Provide the (x, y) coordinate of the cell's center where the given text is located.  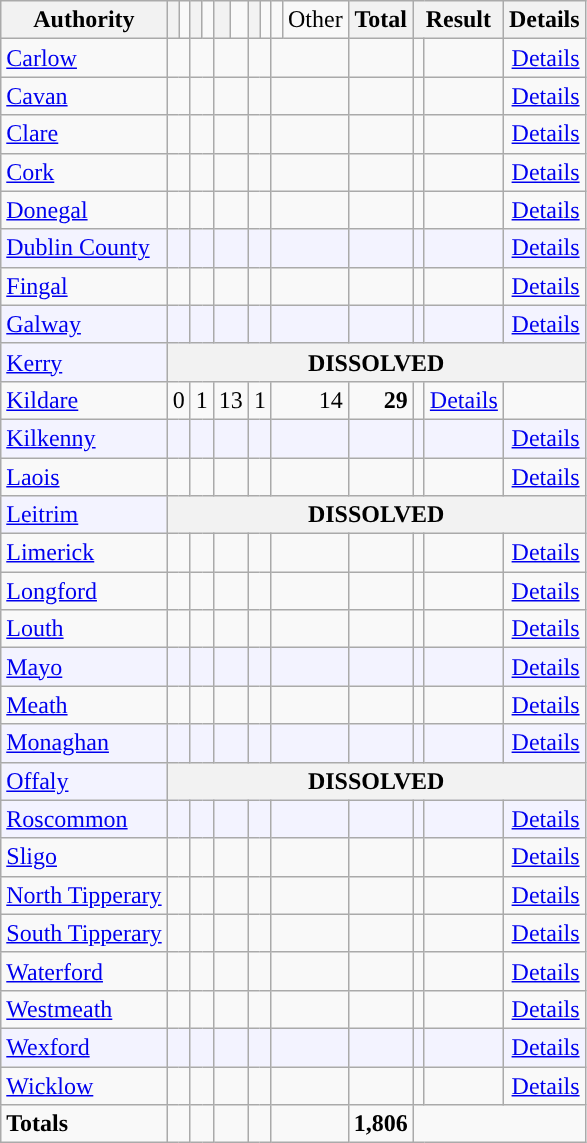
Galway (84, 324)
Totals (84, 1124)
Monaghan (84, 743)
Sligo (84, 857)
Westmeath (84, 1009)
13 (230, 400)
Kerry (84, 362)
Wexford (84, 1047)
14 (310, 400)
North Tipperary (84, 895)
Waterford (84, 971)
South Tipperary (84, 933)
Kildare (84, 400)
Longford (84, 591)
Cavan (84, 96)
Clare (84, 134)
Other (315, 20)
Authority (84, 20)
Roscommon (84, 819)
Limerick (84, 553)
Leitrim (84, 515)
Kilkenny (84, 438)
1,806 (380, 1124)
29 (380, 400)
Offaly (84, 781)
Cork (84, 172)
Donegal (84, 210)
Result (458, 20)
Laois (84, 477)
0 (178, 400)
Wicklow (84, 1085)
Louth (84, 629)
Fingal (84, 286)
Meath (84, 705)
Dublin County (84, 248)
Mayo (84, 667)
Total (380, 20)
Carlow (84, 58)
